Output the [x, y] coordinate of the center of the cell containing the given text.  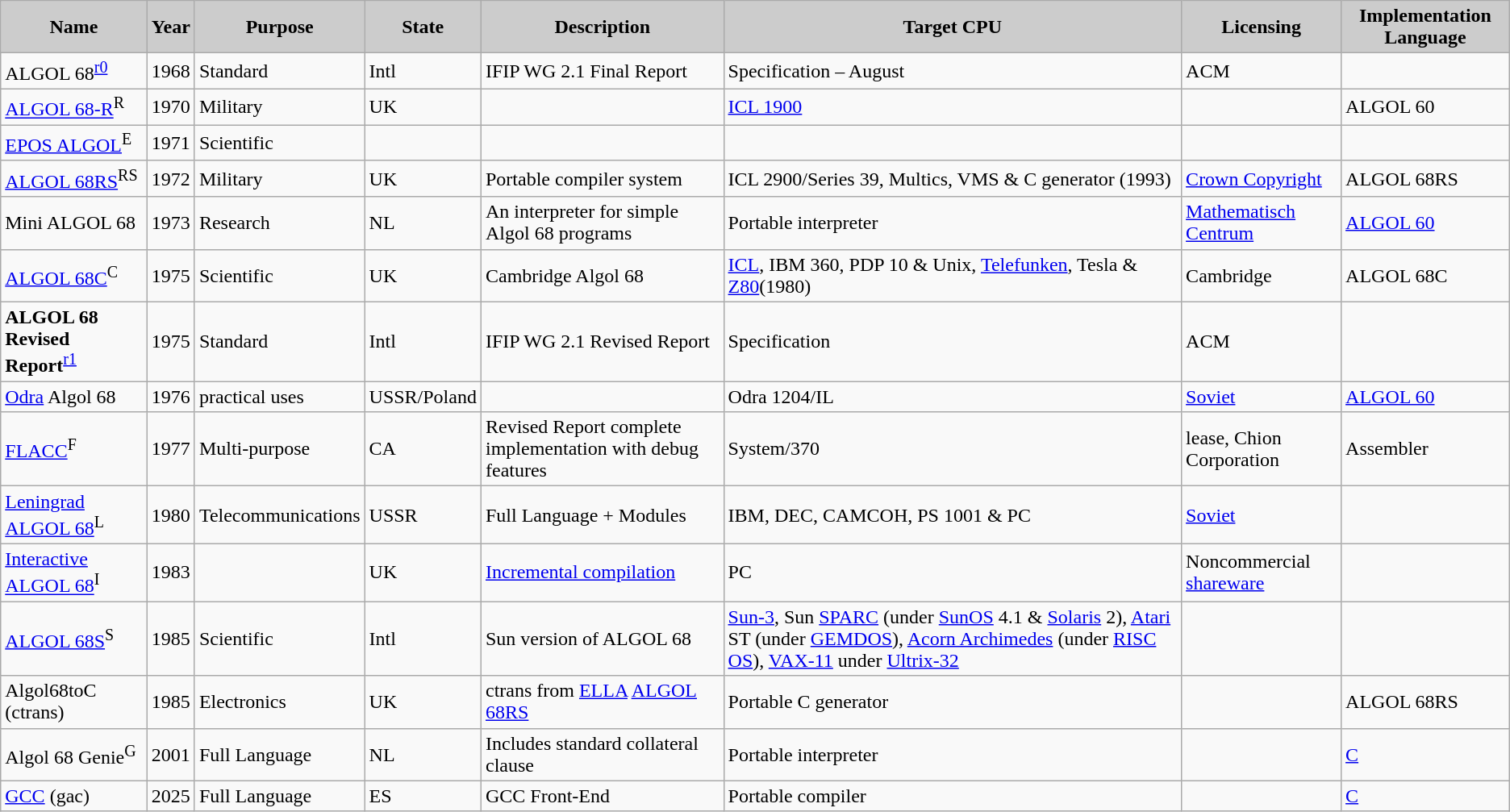
Multi-purpose [279, 449]
ALGOL 68 Revised Reportr1 [74, 342]
Electronics [279, 702]
CA [423, 449]
1972 [171, 179]
State [423, 27]
1968 [171, 71]
ALGOL 68C [1426, 276]
Full Language + Modules [602, 515]
ICL 2900/Series 39, Multics, VMS & C generator (1993) [953, 179]
Portable compiler [953, 796]
lease, Chion Corporation [1262, 449]
Description [602, 27]
Noncommercial shareware [1262, 573]
2025 [171, 796]
Portable C generator [953, 702]
Name [74, 27]
1977 [171, 449]
Specification – August [953, 71]
Specification [953, 342]
ICL, IBM 360, PDP 10 & Unix, Telefunken, Tesla & Z80(1980) [953, 276]
ctrans from ELLA ALGOL 68RS [602, 702]
Odra 1204/IL [953, 397]
Mathematisch Centrum [1262, 223]
Algol 68 GenieG [74, 755]
System/370 [953, 449]
1976 [171, 397]
Cambridge [1262, 276]
1970 [171, 106]
Crown Copyright [1262, 179]
practical uses [279, 397]
Implementation Language [1426, 27]
ALGOL 68-RR [74, 106]
An interpreter for simple Algol 68 programs [602, 223]
Revised Report complete implementation with debug features [602, 449]
GCC (gac) [74, 796]
Interactive ALGOL 68I [74, 573]
Research [279, 223]
ALGOL 68RSRS [74, 179]
USSR [423, 515]
EPOS ALGOLE [74, 144]
ICL 1900 [953, 106]
Year [171, 27]
ALGOL 68CC [74, 276]
ALGOL 68r0 [74, 71]
IFIP WG 2.1 Revised Report [602, 342]
Licensing [1262, 27]
Telecommunications [279, 515]
1973 [171, 223]
1980 [171, 515]
1971 [171, 144]
GCC Front-End [602, 796]
Assembler [1426, 449]
ALGOL 68SS [74, 639]
1983 [171, 573]
USSR/Poland [423, 397]
IBM, DEC, CAMCOH, PS 1001 & PC [953, 515]
Target CPU [953, 27]
2001 [171, 755]
Odra Algol 68 [74, 397]
Incremental compilation [602, 573]
Sun-3, Sun SPARC (under SunOS 4.1 & Solaris 2), Atari ST (under GEMDOS), Acorn Archimedes (under RISC OS), VAX-11 under Ultrix-32 [953, 639]
Portable compiler system [602, 179]
FLACCF [74, 449]
Purpose [279, 27]
PC [953, 573]
ES [423, 796]
Mini ALGOL 68 [74, 223]
Includes standard collateral clause [602, 755]
Cambridge Algol 68 [602, 276]
Leningrad ALGOL 68L [74, 515]
IFIP WG 2.1 Final Report [602, 71]
Sun version of ALGOL 68 [602, 639]
Algol68toC (ctrans) [74, 702]
